Return (x, y) of the center of cell containing provided text 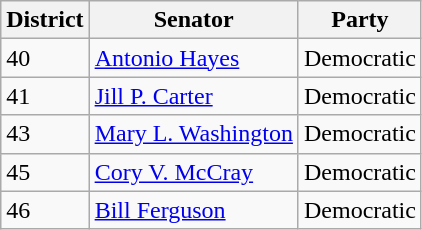
Senator (194, 20)
45 (45, 172)
Antonio Hayes (194, 58)
40 (45, 58)
Bill Ferguson (194, 210)
41 (45, 96)
District (45, 20)
Party (360, 20)
46 (45, 210)
Cory V. McCray (194, 172)
43 (45, 134)
Jill P. Carter (194, 96)
Mary L. Washington (194, 134)
